Return the [X, Y] coordinate for the center point of the cell that contains the specified text.  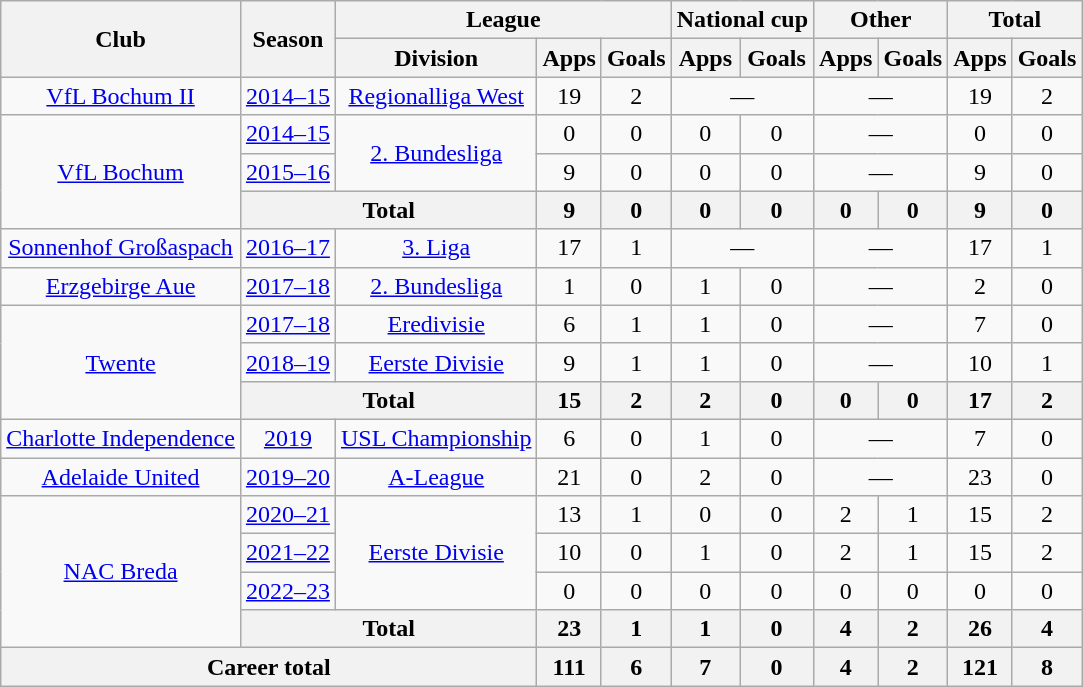
3. Liga [436, 248]
26 [980, 629]
13 [569, 515]
8 [1047, 667]
2018–19 [288, 362]
Career total [269, 667]
Club [121, 39]
Adelaide United [121, 477]
USL Championship [436, 438]
111 [569, 667]
Regionalliga West [436, 96]
2016–17 [288, 248]
NAC Breda [121, 572]
2019–20 [288, 477]
121 [980, 667]
Erzgebirge Aue [121, 286]
Eredivisie [436, 324]
Sonnenhof Großaspach [121, 248]
2020–21 [288, 515]
National cup [742, 20]
Charlotte Independence [121, 438]
League [503, 20]
A-League [436, 477]
Division [436, 58]
2019 [288, 438]
2015–16 [288, 172]
Season [288, 39]
Twente [121, 362]
21 [569, 477]
VfL Bochum II [121, 96]
VfL Bochum [121, 172]
Other [881, 20]
2022–23 [288, 591]
2021–22 [288, 553]
